Find where the given text appears and provide that cell's center as [x, y] coordinate. 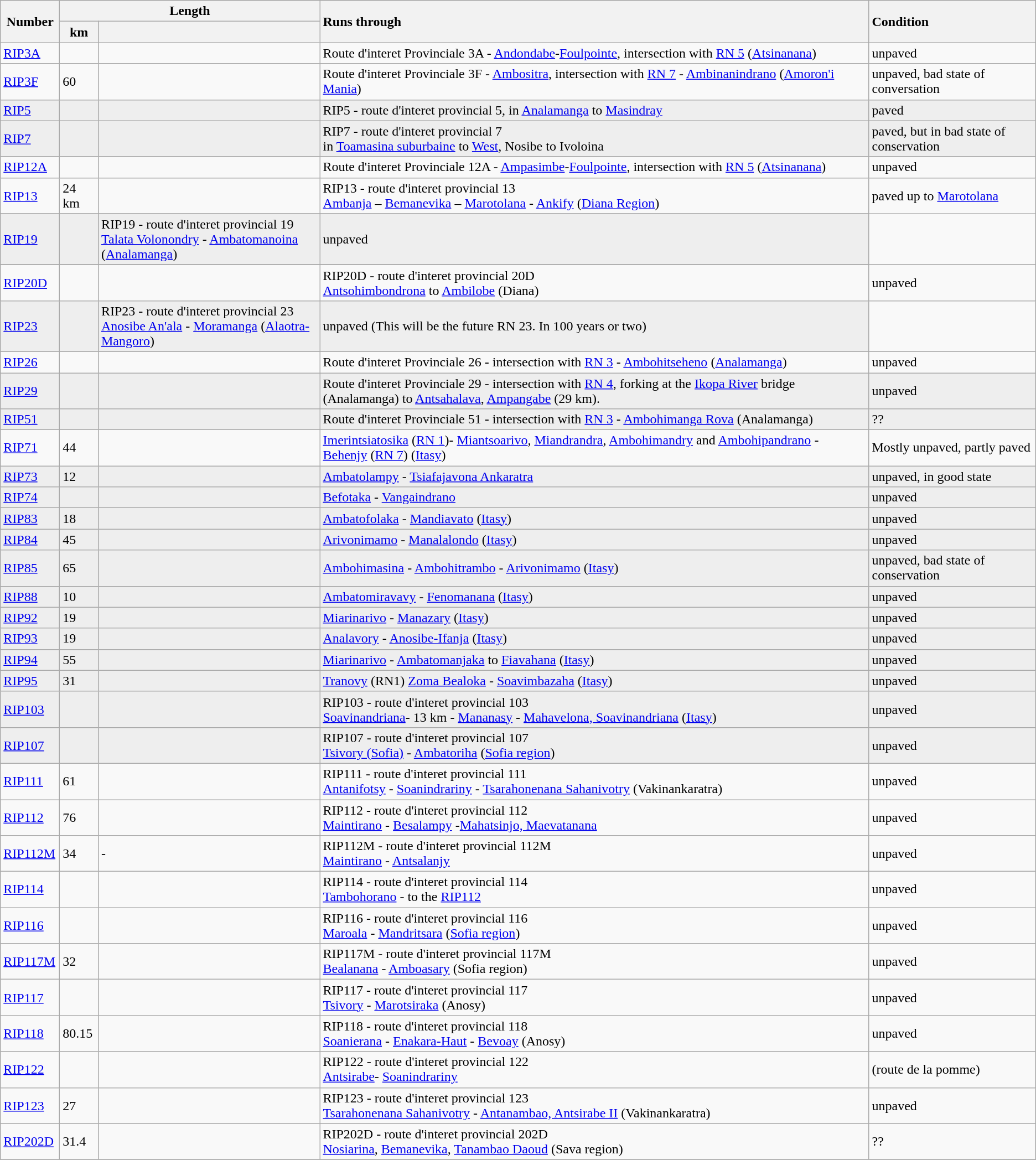
Length [190, 11]
RIP114 [30, 890]
RIP74 [30, 498]
45 [79, 540]
Miarinarivo - Manazary (Itasy) [594, 618]
RIP112M - route d'interet provincial 112MMaintirano - Antsalanjy [594, 853]
32 [79, 962]
unpaved, in good state [952, 477]
paved [952, 110]
RIP19 - route d'interet provincial 19Talata Volonondry - Ambatomanoina (Analamanga) [209, 239]
Condition [952, 22]
Route d'interet Provinciale 29 - intersection with RN 4, forking at the Ikopa River bridge (Analamanga) to Antsahalava, Ampangabe (29 km). [594, 391]
18 [79, 519]
RIP94 [30, 660]
RIP202D [30, 1141]
RIP83 [30, 519]
RIP12A [30, 167]
RIP114 - route d'interet provincial 114Tambohorano - to the RIP112 [594, 890]
RIP122 [30, 1069]
paved up to Marotolana [952, 196]
10 [79, 597]
RIP103 [30, 710]
31.4 [79, 1141]
Route d'interet Provinciale 3F - Ambositra, intersection with RN 7 - Ambinanindrano (Amoron'i Mania) [594, 82]
Befotaka - Vangaindrano [594, 498]
RIP5 - route d'interet provincial 5, in Analamanga to Masindray [594, 110]
RIP117M [30, 962]
RIP118 [30, 1034]
(route de la pomme) [952, 1069]
RIP122 - route d'interet provincial 122Antsirabe- Soanindrariny [594, 1069]
Arivonimamo - Manalalondo (Itasy) [594, 540]
Route d'interet Provinciale 51 - intersection with RN 3 - Ambohimanga Rova (Analamanga) [594, 420]
24 km [79, 196]
RIP202D - route d'interet provincial 202DNosiarina, Bemanevika, Tanambao Daoud (Sava region) [594, 1141]
RIP112 - route d'interet provincial 112Maintirano - Besalampy -Mahatsinjo, Maevatanana [594, 817]
Route d'interet Provinciale 26 - intersection with RN 3 - Ambohitseheno (Analamanga) [594, 362]
RIP23 - route d'interet provincial 23Anosibe An'ala - Moramanga (Alaotra-Mangoro) [209, 326]
unpaved, bad state of conservation [952, 568]
RIP13 - route d'interet provincial 13Ambanja – Bemanevika – Marotolana - Ankify (Diana Region) [594, 196]
RIP5 [30, 110]
60 [79, 82]
RIP3A [30, 53]
Mostly unpaved, partly paved [952, 448]
65 [79, 568]
55 [79, 660]
RIP118 - route d'interet provincial 118Soanierana - Enakara-Haut - Bevoay (Anosy) [594, 1034]
76 [79, 817]
80.15 [79, 1034]
- [209, 853]
RIP116 [30, 925]
RIP13 [30, 196]
RIP111 [30, 781]
Tranovy (RN1) Zoma Bealoka - Soavimbazaha (Itasy) [594, 681]
RIP20D [30, 282]
RIP112 [30, 817]
RIP7 [30, 138]
RIP111 - route d'interet provincial 111Antanifotsy - Soanindrariny - Tsarahonenana Sahanivotry (Vakinankaratra) [594, 781]
Runs through [594, 22]
RIP84 [30, 540]
34 [79, 853]
unpaved, bad state of conversation [952, 82]
RIP23 [30, 326]
unpaved (This will be the future RN 23. In 100 years or two) [594, 326]
RIP93 [30, 639]
RIP88 [30, 597]
RIP117 - route d'interet provincial 117Tsivory - Marotsiraka (Anosy) [594, 997]
RIP7 - route d'interet provincial 7in Toamasina suburbaine to West, Nosibe to Ivoloina [594, 138]
RIP73 [30, 477]
RIP107 - route d'interet provincial 107Tsivory (Sofia) - Ambatoriha (Sofia region) [594, 745]
RIP95 [30, 681]
Imerintsiatosika (RN 1)- Miantsoarivo, Miandrandra, Ambohimandry and Ambohipandrano - Behenjy (RN 7) (Itasy) [594, 448]
Ambatomiravavy - Fenomanana (Itasy) [594, 597]
RIP103 - route d'interet provincial 103Soavinandriana- 13 km - Mananasy - Mahavelona, Soavinandriana (Itasy) [594, 710]
RIP51 [30, 420]
RIP117M - route d'interet provincial 117MBealanana - Amboasary (Sofia region) [594, 962]
RIP92 [30, 618]
Miarinarivo - Ambatomanjaka to Fiavahana (Itasy) [594, 660]
RIP116 - route d'interet provincial 116Maroala - Mandritsara (Sofia region) [594, 925]
RIP20D - route d'interet provincial 20DAntsohimbondrona to Ambilobe (Diana) [594, 282]
RIP107 [30, 745]
Analavory - Anosibe-Ifanja (Itasy) [594, 639]
paved, but in bad state of conservation [952, 138]
RIP123 - route d'interet provincial 123Tsarahonenana Sahanivotry - Antanambao, Antsirabe II (Vakinankaratra) [594, 1106]
Ambatofolaka - Mandiavato (Itasy) [594, 519]
RIP26 [30, 362]
61 [79, 781]
Route d'interet Provinciale 12A - Ampasimbe-Foulpointe, intersection with RN 5 (Atsinanana) [594, 167]
RIP117 [30, 997]
RIP71 [30, 448]
RIP112M [30, 853]
RIP19 [30, 239]
44 [79, 448]
RIP85 [30, 568]
RIP29 [30, 391]
Ambatolampy - Tsiafajavona Ankaratra [594, 477]
RIP3F [30, 82]
12 [79, 477]
Route d'interet Provinciale 3A - Andondabe-Foulpointe, intersection with RN 5 (Atsinanana) [594, 53]
31 [79, 681]
27 [79, 1106]
km [79, 32]
Number [30, 22]
RIP123 [30, 1106]
Ambohimasina - Ambohitrambo - Arivonimamo (Itasy) [594, 568]
